Find where the given text appears and provide that cell's center as (x, y) coordinate. 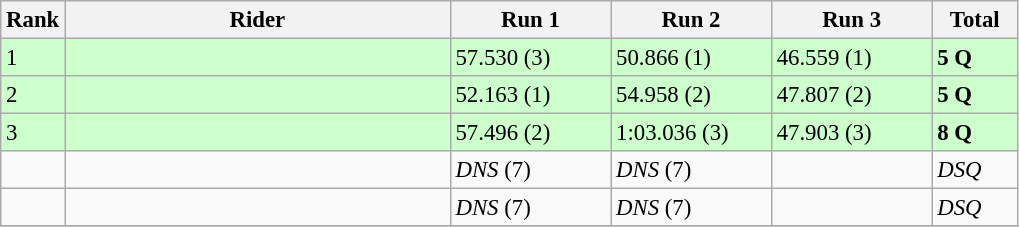
3 (33, 133)
57.530 (3) (530, 58)
8 Q (975, 133)
Run 2 (692, 20)
2 (33, 95)
Rider (258, 20)
Total (975, 20)
50.866 (1) (692, 58)
Run 1 (530, 20)
1 (33, 58)
47.807 (2) (852, 95)
54.958 (2) (692, 95)
Run 3 (852, 20)
47.903 (3) (852, 133)
Rank (33, 20)
57.496 (2) (530, 133)
52.163 (1) (530, 95)
1:03.036 (3) (692, 133)
46.559 (1) (852, 58)
